Capture the cell that displays the provided text and extract its (X, Y) central coordinate. 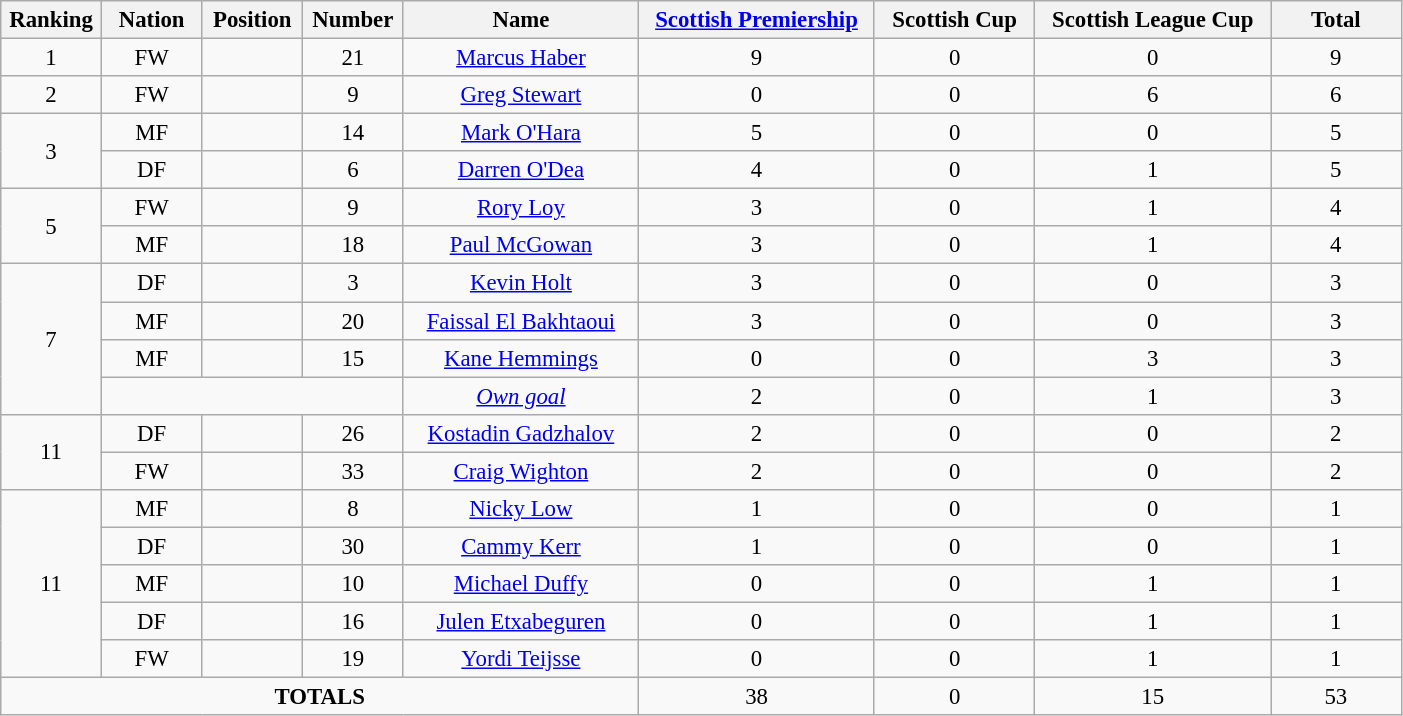
30 (354, 546)
Total (1336, 20)
38 (757, 697)
Julen Etxabeguren (521, 621)
18 (354, 245)
16 (354, 621)
Ranking (52, 20)
Rory Loy (521, 208)
Marcus Haber (521, 58)
Scottish Cup (954, 20)
Scottish Premiership (757, 20)
Mark O'Hara (521, 133)
Scottish League Cup (1153, 20)
Kane Hemmings (521, 358)
14 (354, 133)
Cammy Kerr (521, 546)
26 (354, 433)
Name (521, 20)
Craig Wighton (521, 471)
33 (354, 471)
Kostadin Gadzhalov (521, 433)
Position (252, 20)
Faissal El Bakhtaoui (521, 321)
7 (52, 339)
Greg Stewart (521, 95)
Nicky Low (521, 509)
20 (354, 321)
19 (354, 659)
Darren O'Dea (521, 170)
Nation (152, 20)
Number (354, 20)
Yordi Teijsse (521, 659)
8 (354, 509)
10 (354, 584)
53 (1336, 697)
Michael Duffy (521, 584)
21 (354, 58)
Paul McGowan (521, 245)
Kevin Holt (521, 283)
Own goal (521, 396)
TOTALS (320, 697)
